Determine the (x, y) coordinate at the center of the cell enclosing the given text.  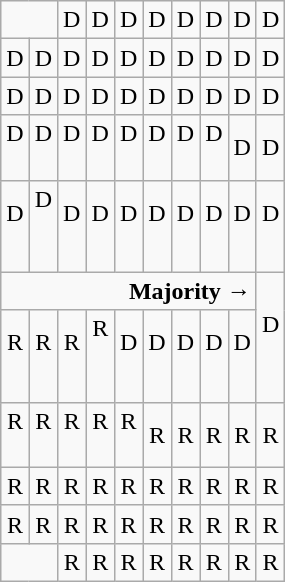
Majority → (129, 291)
